Determine the [x, y] coordinate at the center of the cell enclosing the given text.  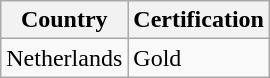
Certification [199, 20]
Netherlands [64, 58]
Gold [199, 58]
Country [64, 20]
